Capture the cell that displays the provided text and extract its [x, y] central coordinate. 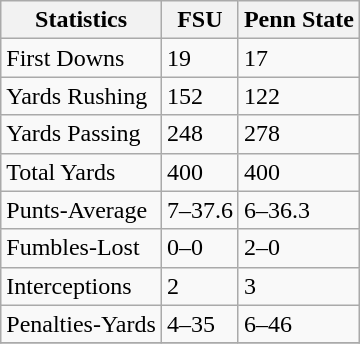
FSU [200, 20]
19 [200, 58]
3 [298, 286]
4–35 [200, 324]
First Downs [82, 58]
Yards Passing [82, 134]
Punts-Average [82, 210]
Yards Rushing [82, 96]
Statistics [82, 20]
Penalties-Yards [82, 324]
Total Yards [82, 172]
7–37.6 [200, 210]
17 [298, 58]
Penn State [298, 20]
Interceptions [82, 286]
278 [298, 134]
152 [200, 96]
122 [298, 96]
6–36.3 [298, 210]
0–0 [200, 248]
2 [200, 286]
6–46 [298, 324]
Fumbles-Lost [82, 248]
2–0 [298, 248]
248 [200, 134]
